Locate the cell with the specified text and output its [X, Y] center coordinate. 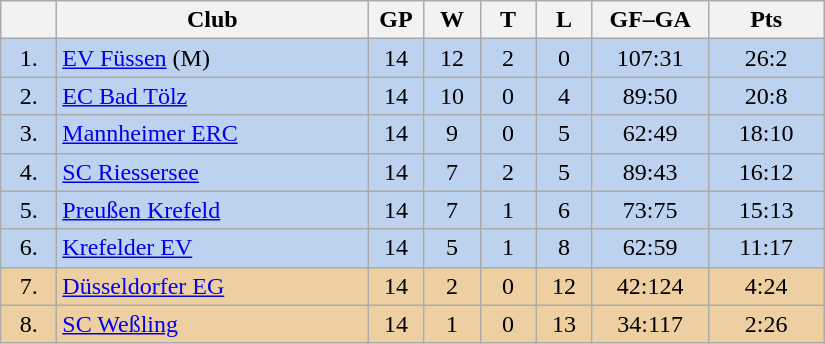
T [508, 20]
Düsseldorfer EG [212, 286]
SC Weßling [212, 324]
Preußen Krefeld [212, 210]
3. [29, 134]
8 [564, 248]
Mannheimer ERC [212, 134]
42:124 [650, 286]
2. [29, 96]
EC Bad Tölz [212, 96]
62:59 [650, 248]
5. [29, 210]
11:17 [766, 248]
62:49 [650, 134]
4. [29, 172]
10 [452, 96]
9 [452, 134]
GP [396, 20]
Club [212, 20]
EV Füssen (M) [212, 58]
13 [564, 324]
L [564, 20]
89:50 [650, 96]
7. [29, 286]
4 [564, 96]
8. [29, 324]
W [452, 20]
107:31 [650, 58]
6. [29, 248]
73:75 [650, 210]
16:12 [766, 172]
15:13 [766, 210]
34:117 [650, 324]
SC Riessersee [212, 172]
2:26 [766, 324]
Pts [766, 20]
89:43 [650, 172]
20:8 [766, 96]
Krefelder EV [212, 248]
18:10 [766, 134]
4:24 [766, 286]
6 [564, 210]
GF–GA [650, 20]
26:2 [766, 58]
1. [29, 58]
